Output the [X, Y] coordinate of the center of the cell containing the given text.  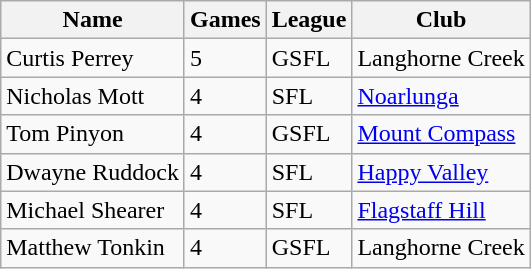
Dwayne Ruddock [93, 172]
Curtis Perrey [93, 58]
Happy Valley [441, 172]
Name [93, 20]
Flagstaff Hill [441, 210]
Games [225, 20]
5 [225, 58]
Mount Compass [441, 134]
Matthew Tonkin [93, 248]
Tom Pinyon [93, 134]
League [309, 20]
Club [441, 20]
Noarlunga [441, 96]
Nicholas Mott [93, 96]
Michael Shearer [93, 210]
